Find where the given text appears and provide that cell's center as (X, Y) coordinate. 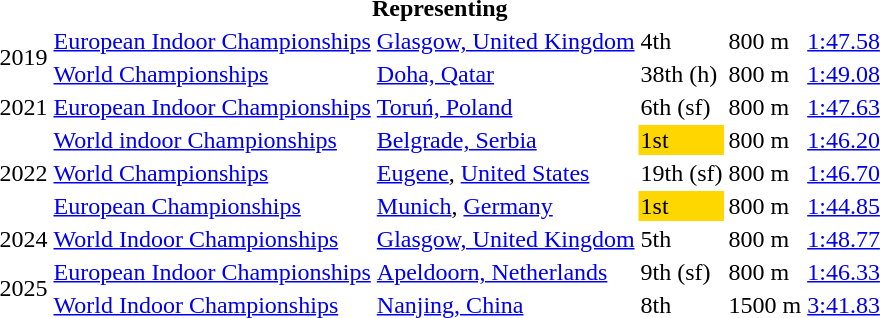
Belgrade, Serbia (506, 140)
Toruń, Poland (506, 107)
6th (sf) (682, 107)
19th (sf) (682, 173)
Munich, Germany (506, 206)
European Championships (212, 206)
4th (682, 41)
Apeldoorn, Netherlands (506, 272)
9th (sf) (682, 272)
World indoor Championships (212, 140)
World Indoor Championships (212, 239)
Eugene, United States (506, 173)
5th (682, 239)
Doha, Qatar (506, 74)
38th (h) (682, 74)
